Return (x, y) of the center of cell containing provided text 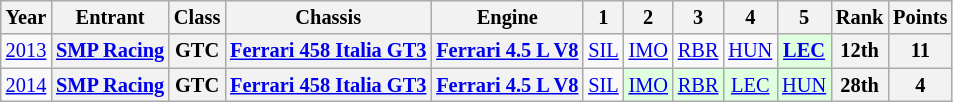
Class (197, 17)
Chassis (328, 17)
Engine (507, 17)
Year (26, 17)
Points (920, 17)
3 (698, 17)
1 (603, 17)
Rank (860, 17)
12th (860, 51)
2 (648, 17)
2014 (26, 85)
2013 (26, 51)
5 (804, 17)
Entrant (110, 17)
11 (920, 51)
28th (860, 85)
